Capture the cell that displays the provided text and extract its (x, y) central coordinate. 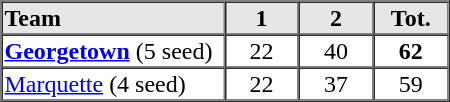
2 (336, 18)
62 (410, 50)
Marquette (4 seed) (114, 84)
Team (114, 18)
59 (410, 84)
1 (261, 18)
Georgetown (5 seed) (114, 50)
40 (336, 50)
Tot. (410, 18)
37 (336, 84)
